Identify which cell holds the provided text, then report its (X, Y) central coordinate. 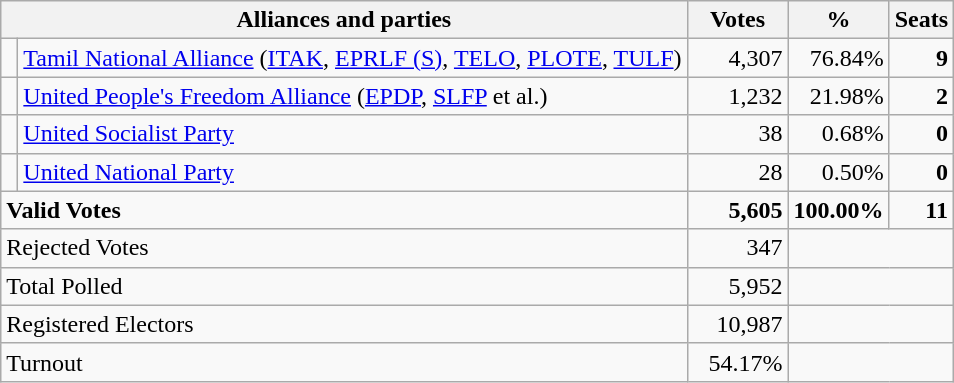
21.98% (838, 96)
Seats (921, 20)
Total Polled (344, 286)
5,605 (738, 210)
2 (921, 96)
76.84% (838, 58)
0.50% (838, 172)
Registered Electors (344, 324)
38 (738, 134)
10,987 (738, 324)
Tamil National Alliance (ITAK, EPRLF (S), TELO, PLOTE, TULF) (352, 58)
4,307 (738, 58)
Alliances and parties (344, 20)
United National Party (352, 172)
Votes (738, 20)
United Socialist Party (352, 134)
Rejected Votes (344, 248)
100.00% (838, 210)
54.17% (738, 362)
28 (738, 172)
United People's Freedom Alliance (EPDP, SLFP et al.) (352, 96)
% (838, 20)
9 (921, 58)
0.68% (838, 134)
Turnout (344, 362)
Valid Votes (344, 210)
5,952 (738, 286)
347 (738, 248)
1,232 (738, 96)
11 (921, 210)
